Determine the (x, y) coordinate at the center of the cell enclosing the given text.  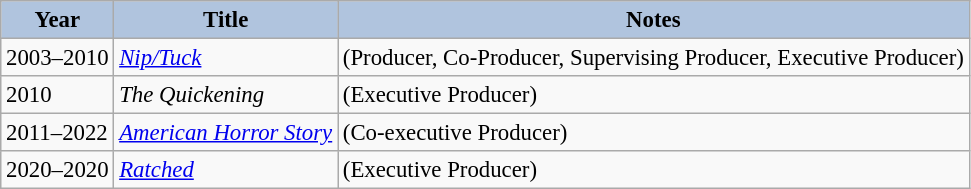
Title (226, 20)
Ratched (226, 170)
2010 (58, 95)
Notes (654, 20)
The Quickening (226, 95)
2003–2010 (58, 58)
2020–2020 (58, 170)
Year (58, 20)
American Horror Story (226, 133)
2011–2022 (58, 133)
(Producer, Co-Producer, Supervising Producer, Executive Producer) (654, 58)
(Co-executive Producer) (654, 133)
Nip/Tuck (226, 58)
